Capture the cell that displays the provided text and extract its (X, Y) central coordinate. 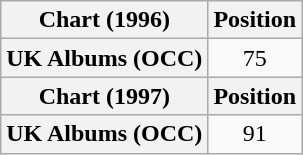
75 (255, 58)
Chart (1996) (104, 20)
91 (255, 134)
Chart (1997) (104, 96)
